Provide the (x, y) coordinate of the cell's center where the given text is located.  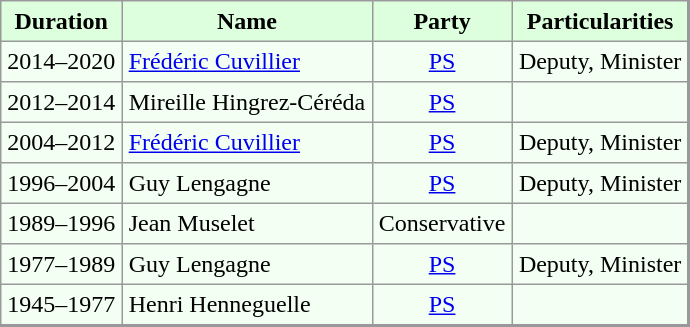
Name (247, 21)
Jean Muselet (247, 223)
Particularities (600, 21)
Mireille Hingrez-Céréda (247, 102)
1977–1989 (61, 264)
Henri Henneguelle (247, 304)
2014–2020 (61, 61)
Duration (61, 21)
1989–1996 (61, 223)
Party (442, 21)
Conservative (442, 223)
1996–2004 (61, 183)
1945–1977 (61, 304)
2012–2014 (61, 102)
2004–2012 (61, 142)
